Return [x, y] of the center of cell containing provided text 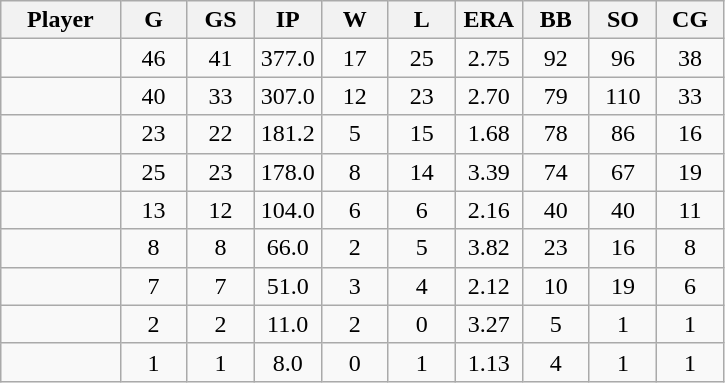
3.27 [488, 324]
92 [556, 58]
GS [220, 20]
110 [622, 96]
IP [288, 20]
307.0 [288, 96]
67 [622, 172]
CG [690, 20]
11 [690, 210]
51.0 [288, 286]
13 [154, 210]
104.0 [288, 210]
L [422, 20]
BB [556, 20]
2.75 [488, 58]
ERA [488, 20]
Player [60, 20]
181.2 [288, 134]
377.0 [288, 58]
10 [556, 286]
SO [622, 20]
1.68 [488, 134]
8.0 [288, 362]
86 [622, 134]
15 [422, 134]
46 [154, 58]
22 [220, 134]
2.16 [488, 210]
74 [556, 172]
178.0 [288, 172]
79 [556, 96]
66.0 [288, 248]
1.13 [488, 362]
3.82 [488, 248]
14 [422, 172]
41 [220, 58]
2.70 [488, 96]
96 [622, 58]
W [354, 20]
2.12 [488, 286]
78 [556, 134]
3 [354, 286]
3.39 [488, 172]
G [154, 20]
17 [354, 58]
11.0 [288, 324]
38 [690, 58]
